For the text-containing cell, return its midpoint in [X, Y] coordinate format. 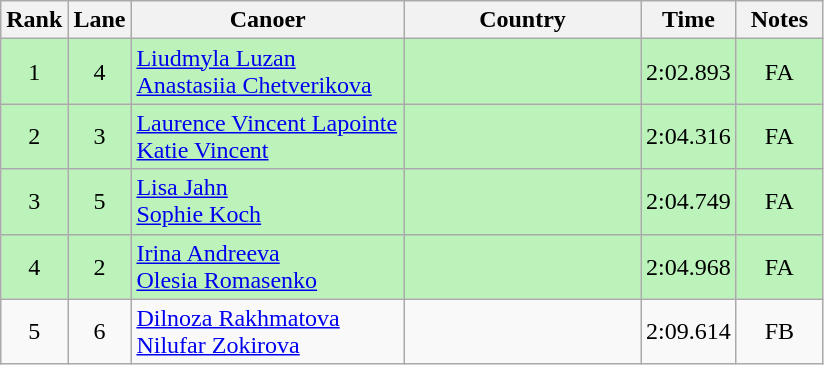
Notes [779, 20]
6 [100, 332]
Irina AndreevaOlesia Romasenko [268, 266]
Canoer [268, 20]
Liudmyla LuzanAnastasiia Chetverikova [268, 72]
2:04.316 [689, 136]
2:09.614 [689, 332]
2:04.968 [689, 266]
Dilnoza RakhmatovaNilufar Zokirova [268, 332]
2:04.749 [689, 202]
Lane [100, 20]
Rank [34, 20]
1 [34, 72]
2:02.893 [689, 72]
FB [779, 332]
Country [522, 20]
Time [689, 20]
Lisa JahnSophie Koch [268, 202]
Laurence Vincent LapointeKatie Vincent [268, 136]
